Find where the given text appears and provide that cell's center as (x, y) coordinate. 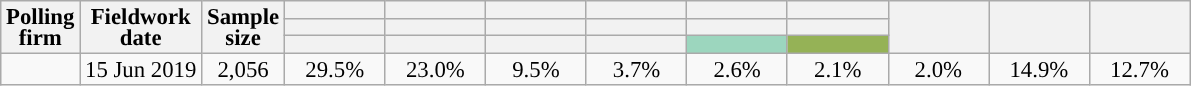
23.0% (436, 70)
15 Jun 2019 (141, 70)
Pollingfirm (40, 28)
2,056 (244, 70)
2.6% (738, 70)
29.5% (334, 70)
12.7% (1140, 70)
9.5% (536, 70)
14.9% (1040, 70)
2.0% (938, 70)
3.7% (636, 70)
2.1% (838, 70)
Fieldworkdate (141, 28)
Samplesize (244, 28)
